Scan for the cell matching the given text and deliver its (x, y) coordinate at center. 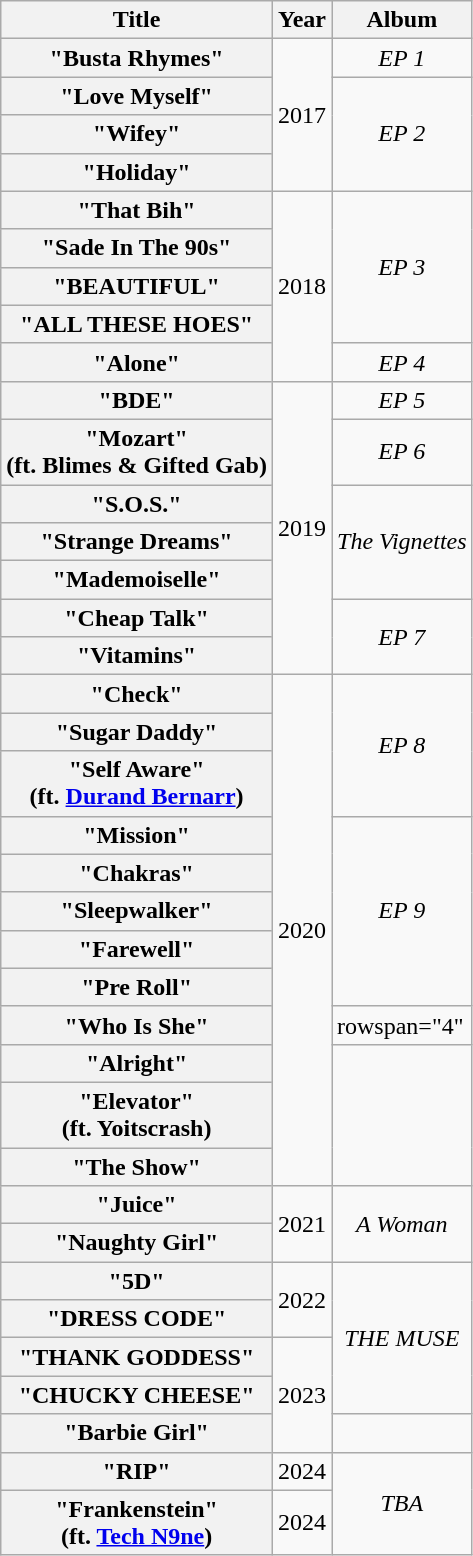
"THANK GODDESS" (137, 1357)
EP 1 (402, 58)
"Mozart" (ft. Blimes & Gifted Gab) (137, 452)
EP 9 (402, 911)
2023 (302, 1395)
"Self Aware" (ft. Durand Bernarr) (137, 784)
"Wifey" (137, 134)
TBA (402, 1504)
"Cheap Talk" (137, 618)
EP 6 (402, 452)
2020 (302, 930)
A Woman (402, 1224)
EP 3 (402, 267)
"Barbie Girl" (137, 1433)
"That Bih" (137, 210)
"Frankenstein" (ft. Tech N9ne) (137, 1522)
"BDE" (137, 400)
"Sleepwalker" (137, 911)
EP 7 (402, 637)
"Chakras" (137, 873)
"RIP" (137, 1471)
"Strange Dreams" (137, 542)
"S.O.S." (137, 503)
2021 (302, 1224)
"The Show" (137, 1167)
"Alone" (137, 362)
"Mademoiselle" (137, 580)
"Pre Roll" (137, 987)
2017 (302, 115)
2019 (302, 528)
"DRESS CODE" (137, 1319)
"Sade In The 90s" (137, 248)
Title (137, 20)
THE MUSE (402, 1338)
EP 5 (402, 400)
"Farewell" (137, 949)
2018 (302, 286)
"Check" (137, 694)
"BEAUTIFUL" (137, 286)
The Vignettes (402, 541)
"Vitamins" (137, 656)
"CHUCKY CHEESE" (137, 1395)
"5D" (137, 1281)
Album (402, 20)
EP 2 (402, 134)
"Naughty Girl" (137, 1243)
Year (302, 20)
EP 4 (402, 362)
"Juice" (137, 1205)
rowspan="4" (402, 1025)
"Who Is She" (137, 1025)
"Elevator" (ft. Yoitscrash) (137, 1114)
"Mission" (137, 835)
EP 8 (402, 746)
2022 (302, 1300)
"Love Myself" (137, 96)
"ALL THESE HOES" (137, 324)
"Busta Rhymes" (137, 58)
"Holiday" (137, 172)
"Sugar Daddy" (137, 732)
"Alright" (137, 1063)
